Scan for the cell matching the given text and deliver its [X, Y] coordinate at center. 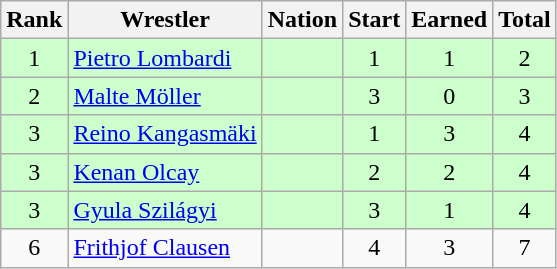
6 [34, 248]
Total [525, 20]
Gyula Szilágyi [165, 210]
7 [525, 248]
0 [450, 96]
Earned [450, 20]
Start [374, 20]
Rank [34, 20]
Pietro Lombardi [165, 58]
Nation [302, 20]
Kenan Olcay [165, 172]
Wrestler [165, 20]
Frithjof Clausen [165, 248]
Malte Möller [165, 96]
Reino Kangasmäki [165, 134]
